Return (X, Y) of the center of cell containing provided text 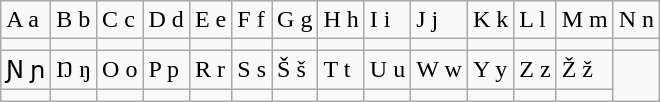
Ɲ ɲ (26, 70)
C c (120, 20)
A a (26, 20)
T t (341, 70)
Š š (295, 70)
Z z (535, 70)
O o (120, 70)
U u (387, 70)
M m (584, 20)
H h (341, 20)
G g (295, 20)
Y y (490, 70)
S s (252, 70)
Ž ž (584, 70)
E e (210, 20)
R r (210, 70)
J j (440, 20)
P p (166, 70)
F f (252, 20)
N n (636, 20)
L l (535, 20)
B b (74, 20)
I i (387, 20)
K k (490, 20)
W w (440, 70)
D d (166, 20)
Ŋ ŋ (74, 70)
